Extract the [X, Y] coordinate from the center of the cell holding the provided text.  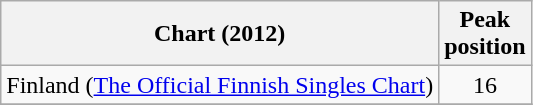
Finland (The Official Finnish Singles Chart) [220, 85]
16 [485, 85]
Peakposition [485, 34]
Chart (2012) [220, 34]
